Extract the [X, Y] coordinate from the center of the cell holding the provided text.  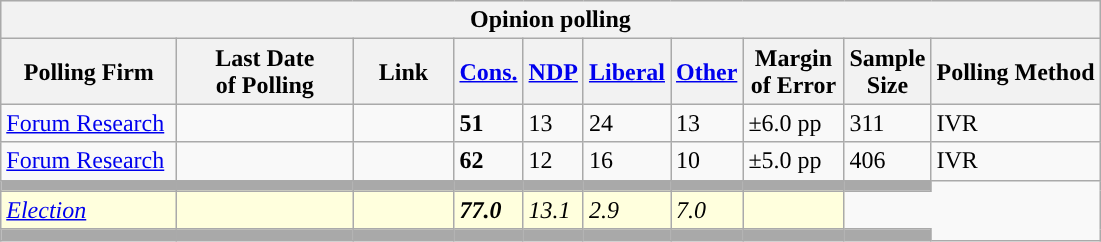
51 [488, 123]
2.9 [626, 210]
406 [888, 161]
10 [706, 161]
Cons. [488, 72]
±5.0 pp [794, 161]
Other [706, 72]
62 [488, 161]
SampleSize [888, 72]
NDP [553, 72]
Last Dateof Polling [265, 72]
Link [404, 72]
24 [626, 123]
311 [888, 123]
Liberal [626, 72]
Opinion polling [550, 20]
16 [626, 161]
Polling Firm [89, 72]
±6.0 pp [794, 123]
13.1 [553, 210]
77.0 [488, 210]
Election [89, 210]
Marginof Error [794, 72]
7.0 [706, 210]
Polling Method [1016, 72]
12 [553, 161]
